Search for the cell housing the specified text and yield its (x, y) center coordinate. 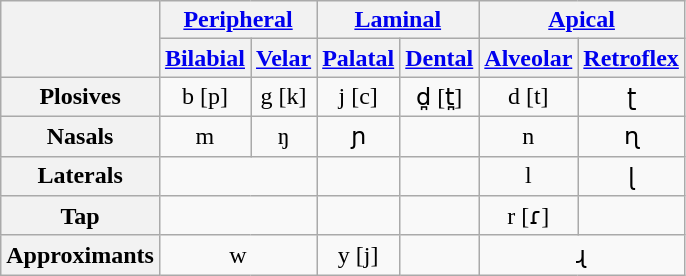
l (528, 176)
Peripheral (238, 20)
ŋ (283, 136)
Laterals (80, 176)
d̪ [t̪] (440, 97)
Laminal (398, 20)
d [t] (528, 97)
Retroflex (632, 58)
ɳ (632, 136)
Bilabial (204, 58)
Dental (440, 58)
y [j] (358, 255)
ɻ (582, 255)
j [c] (358, 97)
r [ɾ] (528, 216)
ɲ (358, 136)
ʈ (632, 97)
ɭ (632, 176)
Plosives (80, 97)
n (528, 136)
Palatal (358, 58)
Apical (582, 20)
w (238, 255)
Approximants (80, 255)
Nasals (80, 136)
Alveolar (528, 58)
b [p] (204, 97)
g [k] (283, 97)
m (204, 136)
Velar (283, 58)
Tap (80, 216)
